Search for the cell housing the specified text and yield its [X, Y] center coordinate. 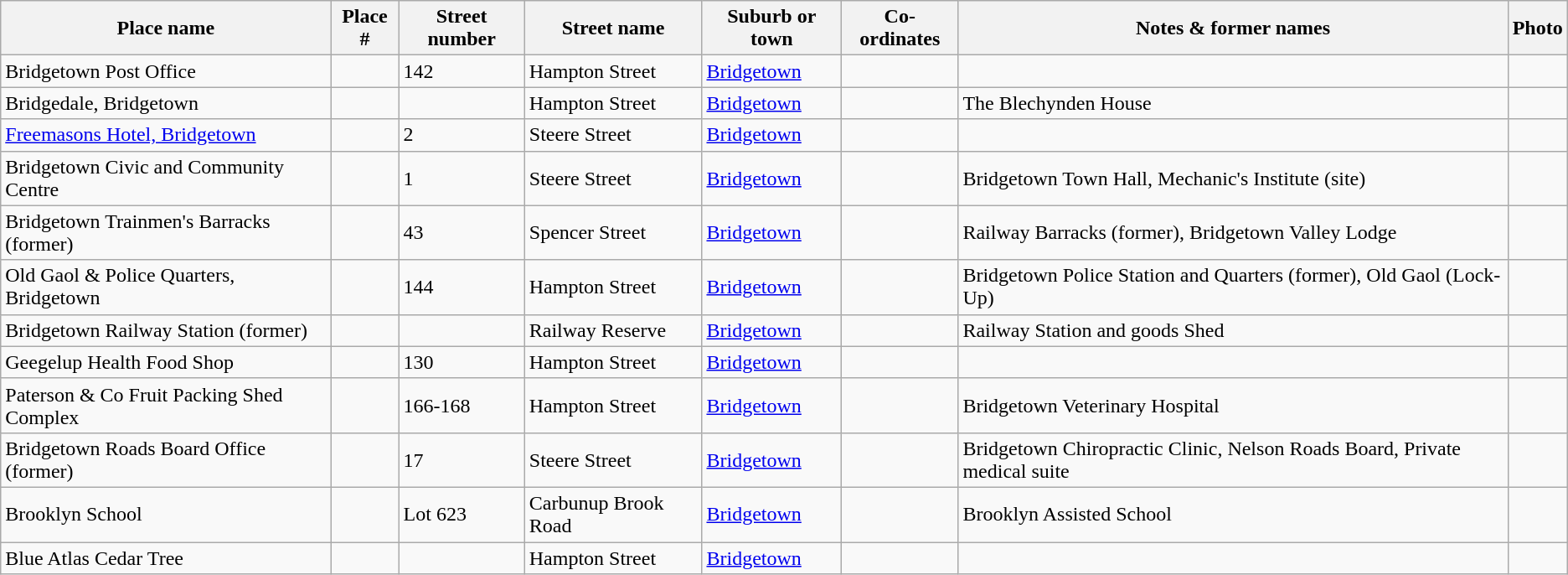
Railway Reserve [613, 330]
Co-ordinates [900, 28]
166-168 [462, 406]
144 [462, 287]
Railway Station and goods Shed [1233, 330]
Suburb or town [772, 28]
Street number [462, 28]
2 [462, 135]
Photo [1538, 28]
Bridgetown Post Office [166, 71]
1 [462, 178]
Bridgetown Town Hall, Mechanic's Institute (site) [1233, 178]
Bridgetown Trainmen's Barracks (former) [166, 233]
Bridgetown Police Station and Quarters (former), Old Gaol (Lock-Up) [1233, 287]
Bridgetown Railway Station (former) [166, 330]
Carbunup Brook Road [613, 515]
Bridgetown Civic and Community Centre [166, 178]
Spencer Street [613, 233]
43 [462, 233]
Bridgedale, Bridgetown [166, 103]
Geegelup Health Food Shop [166, 362]
Brooklyn Assisted School [1233, 515]
Bridgetown Roads Board Office (former) [166, 459]
Bridgetown Chiropractic Clinic, Nelson Roads Board, Private medical suite [1233, 459]
Paterson & Co Fruit Packing Shed Complex [166, 406]
The Blechynden House [1233, 103]
Bridgetown Veterinary Hospital [1233, 406]
Street name [613, 28]
Railway Barracks (former), Bridgetown Valley Lodge [1233, 233]
Freemasons Hotel, Bridgetown [166, 135]
Old Gaol & Police Quarters, Bridgetown [166, 287]
Notes & former names [1233, 28]
Lot 623 [462, 515]
Place name [166, 28]
17 [462, 459]
Blue Atlas Cedar Tree [166, 557]
130 [462, 362]
Place # [365, 28]
Brooklyn School [166, 515]
142 [462, 71]
